Return (x, y) of the center of cell containing provided text 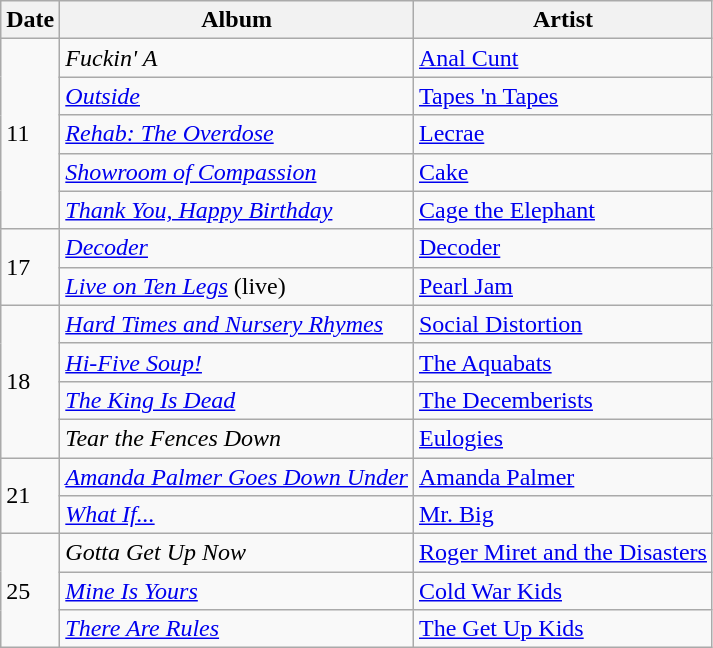
Mr. Big (562, 515)
Cake (562, 172)
Thank You, Happy Birthday (237, 210)
Cold War Kids (562, 591)
Amanda Palmer Goes Down Under (237, 477)
Hard Times and Nursery Rhymes (237, 324)
11 (30, 134)
Rehab: The Overdose (237, 134)
What If... (237, 515)
Tear the Fences Down (237, 438)
21 (30, 496)
Album (237, 20)
Date (30, 20)
Pearl Jam (562, 286)
Artist (562, 20)
17 (30, 267)
Eulogies (562, 438)
Outside (237, 96)
Fuckin' A (237, 58)
Cage the Elephant (562, 210)
The Get Up Kids (562, 629)
The Decemberists (562, 400)
Gotta Get Up Now (237, 553)
Showroom of Compassion (237, 172)
18 (30, 381)
Live on Ten Legs (live) (237, 286)
25 (30, 591)
Lecrae (562, 134)
Anal Cunt (562, 58)
The King Is Dead (237, 400)
There Are Rules (237, 629)
The Aquabats (562, 362)
Amanda Palmer (562, 477)
Hi-Five Soup! (237, 362)
Roger Miret and the Disasters (562, 553)
Social Distortion (562, 324)
Mine Is Yours (237, 591)
Tapes 'n Tapes (562, 96)
